Capture the cell that displays the provided text and extract its [X, Y] central coordinate. 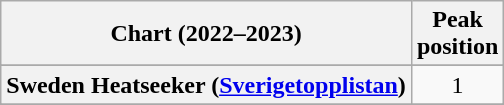
Chart (2022–2023) [206, 34]
1 [457, 85]
Sweden Heatseeker (Sverigetopplistan) [206, 85]
Peakposition [457, 34]
